Scan for the cell matching the given text and deliver its [X, Y] coordinate at center. 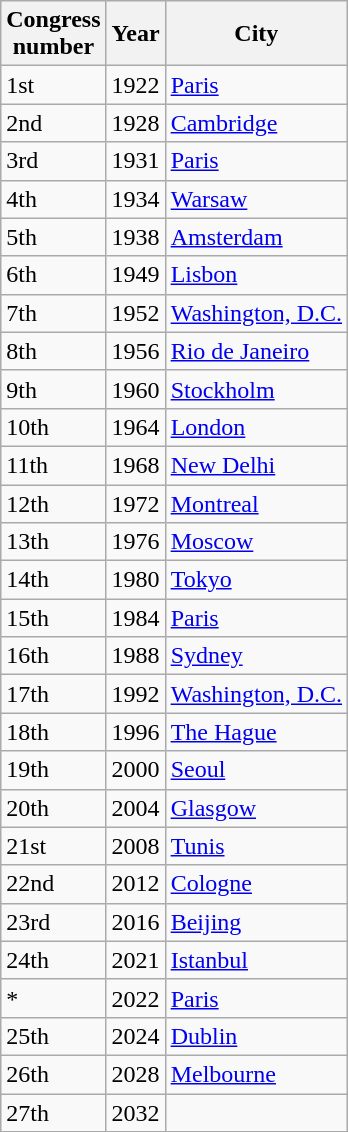
1922 [136, 85]
18th [54, 732]
Istanbul [256, 960]
2016 [136, 922]
2004 [136, 808]
2028 [136, 1074]
3rd [54, 161]
New Delhi [256, 465]
20th [54, 808]
2022 [136, 998]
14th [54, 580]
Melbourne [256, 1074]
2021 [136, 960]
7th [54, 313]
1934 [136, 199]
2000 [136, 770]
1938 [136, 237]
23rd [54, 922]
1984 [136, 618]
12th [54, 503]
24th [54, 960]
Lisbon [256, 275]
2008 [136, 846]
1992 [136, 694]
9th [54, 389]
Montreal [256, 503]
6th [54, 275]
17th [54, 694]
10th [54, 427]
4th [54, 199]
Amsterdam [256, 237]
Warsaw [256, 199]
2032 [136, 1113]
1980 [136, 580]
1964 [136, 427]
25th [54, 1036]
Congressnumber [54, 34]
Tunis [256, 846]
The Hague [256, 732]
Tokyo [256, 580]
1928 [136, 123]
Sydney [256, 656]
1956 [136, 351]
Dublin [256, 1036]
1960 [136, 389]
1931 [136, 161]
City [256, 34]
5th [54, 237]
8th [54, 351]
2012 [136, 884]
27th [54, 1113]
Beijing [256, 922]
1952 [136, 313]
London [256, 427]
15th [54, 618]
Cambridge [256, 123]
22nd [54, 884]
Glasgow [256, 808]
Year [136, 34]
16th [54, 656]
1968 [136, 465]
11th [54, 465]
Moscow [256, 542]
21st [54, 846]
Stockholm [256, 389]
1st [54, 85]
Seoul [256, 770]
26th [54, 1074]
* [54, 998]
2nd [54, 123]
1976 [136, 542]
1996 [136, 732]
13th [54, 542]
Rio de Janeiro [256, 351]
1972 [136, 503]
Cologne [256, 884]
1949 [136, 275]
19th [54, 770]
2024 [136, 1036]
1988 [136, 656]
